Detect which cell encompasses the target text, then output its [X, Y] center coordinate. 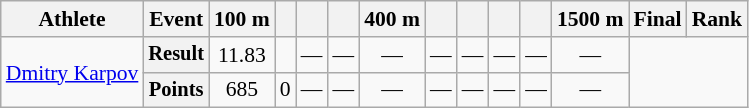
Athlete [72, 19]
Dmitry Karpov [72, 72]
0 [286, 90]
400 m [392, 19]
Event [176, 19]
Result [176, 55]
1500 m [590, 19]
100 m [242, 19]
11.83 [242, 55]
Final [658, 19]
Points [176, 90]
685 [242, 90]
Rank [718, 19]
